From the cell containing the given text, extract its center point as [X, Y] coordinate. 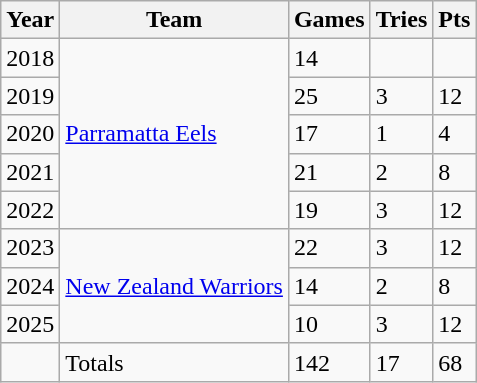
142 [329, 362]
Team [174, 20]
Parramatta Eels [174, 134]
2019 [30, 96]
21 [329, 172]
2022 [30, 210]
2021 [30, 172]
68 [454, 362]
Pts [454, 20]
19 [329, 210]
22 [329, 248]
10 [329, 324]
Tries [402, 20]
Year [30, 20]
2018 [30, 58]
New Zealand Warriors [174, 286]
2020 [30, 134]
Totals [174, 362]
2024 [30, 286]
2025 [30, 324]
1 [402, 134]
25 [329, 96]
Games [329, 20]
4 [454, 134]
2023 [30, 248]
